From the cell containing the given text, extract its center point as [x, y] coordinate. 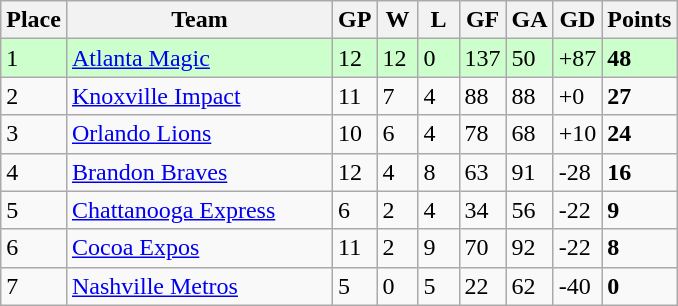
56 [530, 210]
+87 [578, 58]
48 [640, 58]
68 [530, 134]
L [438, 20]
62 [530, 286]
10 [355, 134]
70 [482, 248]
63 [482, 172]
GF [482, 20]
Chattanooga Express [199, 210]
27 [640, 96]
92 [530, 248]
34 [482, 210]
Points [640, 20]
137 [482, 58]
78 [482, 134]
GP [355, 20]
1 [34, 58]
GD [578, 20]
GA [530, 20]
Orlando Lions [199, 134]
Brandon Braves [199, 172]
-40 [578, 286]
50 [530, 58]
91 [530, 172]
-28 [578, 172]
+10 [578, 134]
Place [34, 20]
Atlanta Magic [199, 58]
Team [199, 20]
24 [640, 134]
Knoxville Impact [199, 96]
+0 [578, 96]
Nashville Metros [199, 286]
16 [640, 172]
22 [482, 286]
Cocoa Expos [199, 248]
3 [34, 134]
W [398, 20]
